Output the [X, Y] coordinate of the center of the cell containing the given text.  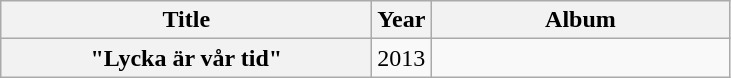
Title [186, 20]
Year [402, 20]
2013 [402, 58]
Album [580, 20]
"Lycka är vår tid" [186, 58]
